Capture the cell that displays the provided text and extract its [X, Y] central coordinate. 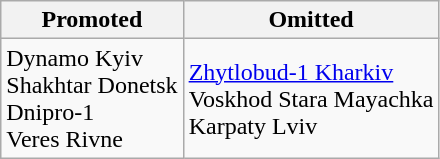
Zhytlobud-1 KharkivVoskhod Stara MayachkaKarpaty Lviv [311, 98]
Omitted [311, 20]
Dynamo KyivShakhtar DonetskDnipro-1Veres Rivne [92, 98]
Promoted [92, 20]
